Find where the given text appears and provide that cell's center as (x, y) coordinate. 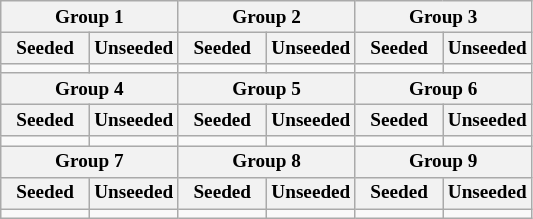
Group 4 (90, 89)
Group 9 (443, 161)
Group 2 (266, 17)
Group 8 (266, 161)
Group 6 (443, 89)
Group 5 (266, 89)
Group 7 (90, 161)
Group 1 (90, 17)
Group 3 (443, 17)
